From the cell containing the given text, extract its center point as (X, Y) coordinate. 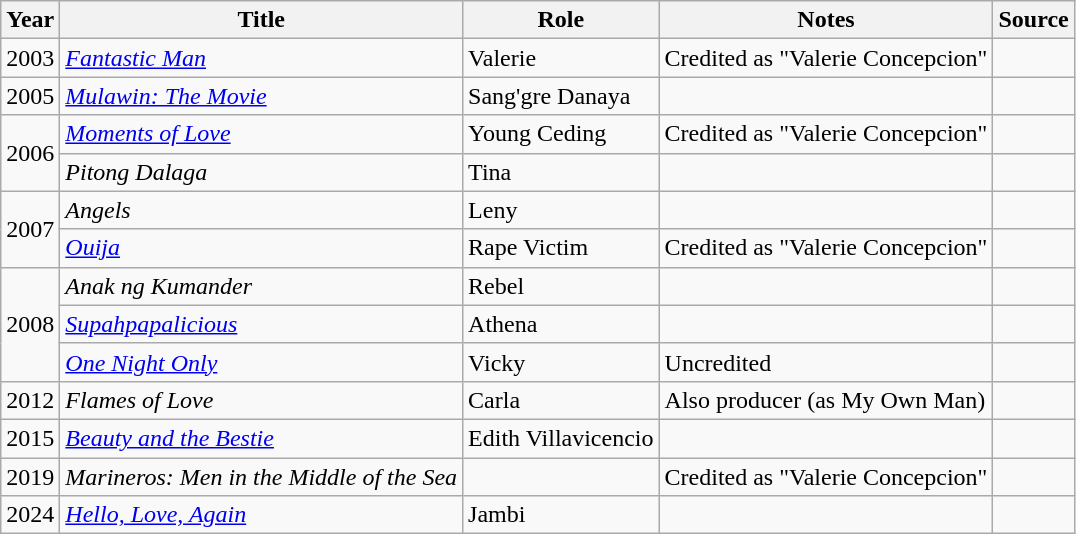
2015 (30, 438)
Young Ceding (561, 134)
Source (1034, 20)
Also producer (as My Own Man) (826, 400)
Flames of Love (262, 400)
2003 (30, 58)
Marineros: Men in the Middle of the Sea (262, 477)
2012 (30, 400)
Ouija (262, 248)
Rape Victim (561, 248)
Leny (561, 210)
Beauty and the Bestie (262, 438)
Athena (561, 324)
Carla (561, 400)
Supahpapalicious (262, 324)
Edith Villavicencio (561, 438)
Uncredited (826, 362)
Mulawin: The Movie (262, 96)
Hello, Love, Again (262, 515)
Fantastic Man (262, 58)
One Night Only (262, 362)
2007 (30, 229)
2006 (30, 153)
Jambi (561, 515)
Rebel (561, 286)
Sang'gre Danaya (561, 96)
2024 (30, 515)
Year (30, 20)
Notes (826, 20)
2008 (30, 324)
Moments of Love (262, 134)
Vicky (561, 362)
Anak ng Kumander (262, 286)
Valerie (561, 58)
2019 (30, 477)
Title (262, 20)
Angels (262, 210)
Pitong Dalaga (262, 172)
Tina (561, 172)
Role (561, 20)
2005 (30, 96)
